Scan for the cell matching the given text and deliver its [x, y] coordinate at center. 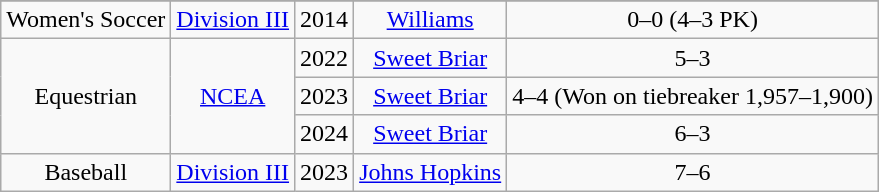
Williams [430, 20]
NCEA [233, 96]
4–4 (Won on tiebreaker 1,957–1,900) [693, 96]
Johns Hopkins [430, 172]
6–3 [693, 134]
Equestrian [86, 96]
2014 [324, 20]
Women's Soccer [86, 20]
2024 [324, 134]
Baseball [86, 172]
2022 [324, 58]
7–6 [693, 172]
0–0 (4–3 PK) [693, 20]
5–3 [693, 58]
